Scan for the cell matching the given text and deliver its [x, y] coordinate at center. 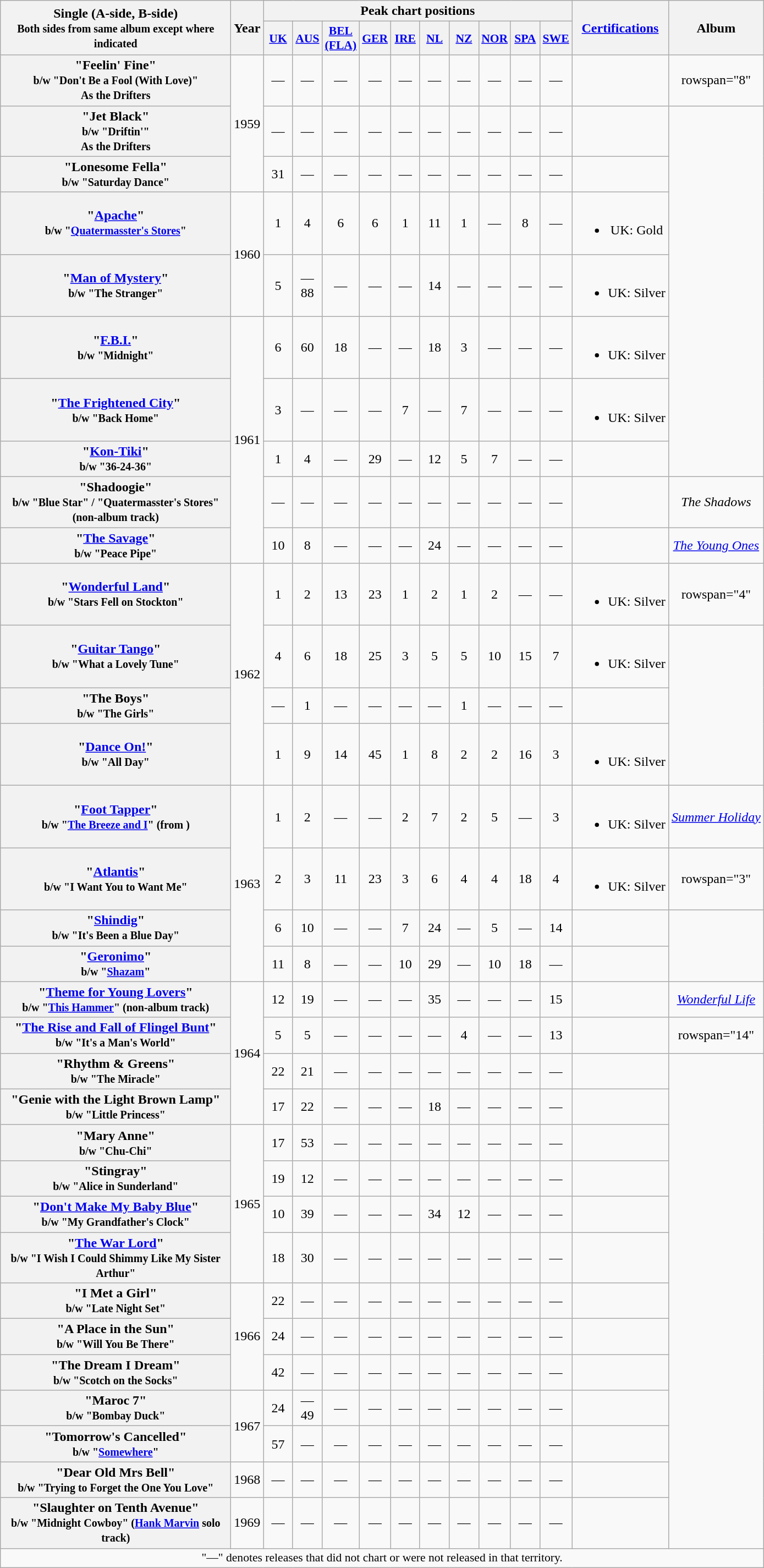
"Maroc 7"b/w "Bombay Duck" [116, 1408]
21 [307, 1071]
"Genie with the Light Brown Lamp"b/w "Little Princess" [116, 1107]
"Apache"b/w "Quatermasster's Stores" [116, 223]
"—" denotes releases that did not chart or were not released in that territory. [382, 1558]
"Shadoogie" b/w "Blue Star" / "Quatermasster's Stores" (non-album track) [116, 502]
AUS [307, 39]
1959 [248, 123]
The Young Ones [716, 545]
The Shadows [716, 502]
Single (A-side, B-side)Both sides from same album except where indicated [116, 28]
"Theme for Young Lovers"b/w "This Hammer" (non-album track) [116, 999]
rowspan="3" [716, 879]
rowspan="14" [716, 1035]
"Rhythm & Greens"b/w "The Miracle" [116, 1071]
"Guitar Tango"b/w "What a Lovely Tune" [116, 657]
31 [278, 174]
"Shindig"b/w "It's Been a Blue Day" [116, 928]
IRE [405, 39]
39 [307, 1214]
SPA [525, 39]
Wonderful Life [716, 999]
1967 [248, 1426]
"I Met a Girl"b/w "Late Night Set" [116, 1301]
Album [716, 28]
"The Rise and Fall of Flingel Bunt"b/w "It's a Man's World" [116, 1035]
"F.B.I."b/w "Midnight" [116, 348]
"Geronimo"b/w "Shazam" [116, 964]
—88 [307, 285]
25 [375, 657]
1965 [248, 1204]
GER [375, 39]
UK [278, 39]
"Slaughter on Tenth Avenue"b/w "Midnight Cowboy" (Hank Marvin solo track) [116, 1523]
"Mary Anne"b/w "Chu-Chi" [116, 1142]
1963 [248, 884]
"Dance On!"b/w "All Day" [116, 755]
Summer Holiday [716, 816]
60 [307, 348]
"Tomorrow's Cancelled"b/w "Somewhere" [116, 1444]
rowspan="4" [716, 594]
"Wonderful Land"b/w "Stars Fell on Stockton" [116, 594]
35 [435, 999]
"The Dream I Dream"b/w "Scotch on the Socks" [116, 1372]
rowspan="8" [716, 80]
45 [375, 755]
SWE [556, 39]
1961 [248, 440]
"The Savage"b/w "Peace Pipe" [116, 545]
"The Boys" b/w "The Girls" [116, 705]
"Atlantis"b/w "I Want You to Want Me" [116, 879]
42 [278, 1372]
53 [307, 1142]
1964 [248, 1053]
NZ [464, 39]
UK: Gold [620, 223]
"Feelin' Fine"b/w "Don't Be a Fool (With Love)"As the Drifters [116, 80]
9 [307, 755]
—49 [307, 1408]
1969 [248, 1523]
57 [278, 1444]
"Kon-Tiki"b/w "36-24-36" [116, 459]
1962 [248, 675]
"The Frightened City"b/w "Back Home" [116, 409]
"Don't Make My Baby Blue"b/w "My Grandfather's Clock" [116, 1214]
BEL (FLA) [341, 39]
"A Place in the Sun"b/w "Will You Be There" [116, 1337]
1968 [248, 1480]
1960 [248, 254]
16 [525, 755]
1966 [248, 1337]
Certifications [620, 28]
"Lonesome Fella"b/w "Saturday Dance" [116, 174]
Peak chart positions [418, 11]
"Stingray"b/w "Alice in Sunderland" [116, 1178]
34 [435, 1214]
NL [435, 39]
NOR [494, 39]
Year [248, 28]
"Jet Black"b/w "Driftin'"As the Drifters [116, 131]
"Man of Mystery"b/w "The Stranger" [116, 285]
"Foot Tapper"b/w "The Breeze and I" (from ) [116, 816]
"Dear Old Mrs Bell"b/w "Trying to Forget the One You Love" [116, 1480]
30 [307, 1258]
"The War Lord"b/w "I Wish I Could Shimmy Like My Sister Arthur" [116, 1258]
